Pinpoint the cell where the given text exists, returning its (X, Y) midpoint coordinate. 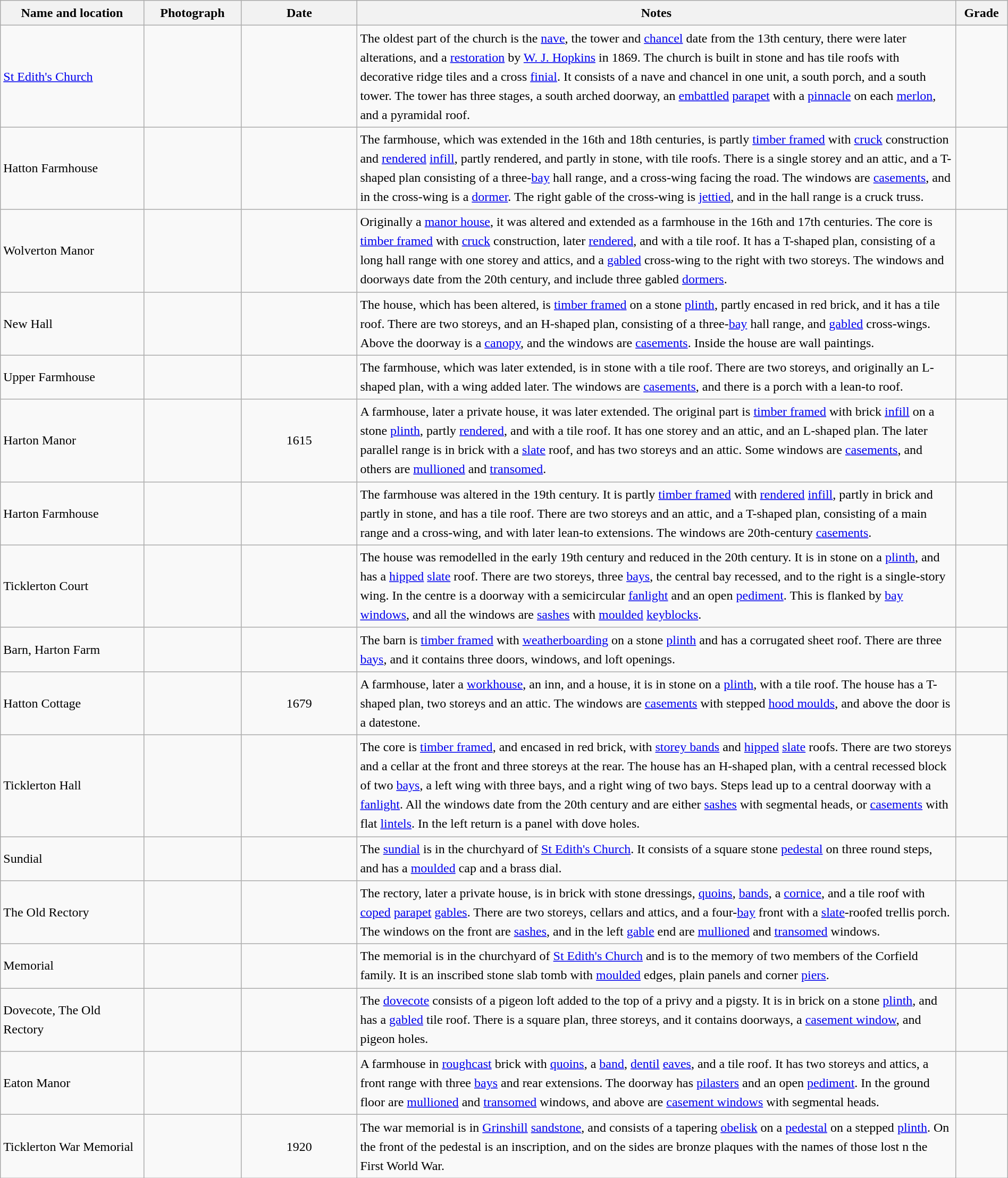
Hatton Cottage (72, 703)
Ticklerton War Memorial (72, 1146)
Hatton Farmhouse (72, 168)
Wolverton Manor (72, 251)
Notes (656, 13)
Name and location (72, 13)
1679 (299, 703)
1920 (299, 1146)
Dovecote, The Old Rectory (72, 1020)
Eaton Manor (72, 1083)
New Hall (72, 323)
St Edith's Church (72, 77)
Harton Manor (72, 440)
Date (299, 13)
The Old Rectory (72, 912)
Harton Farmhouse (72, 514)
Barn, Harton Farm (72, 650)
Memorial (72, 966)
Upper Farmhouse (72, 377)
Ticklerton Hall (72, 786)
Photograph (192, 13)
Grade (981, 13)
Ticklerton Court (72, 586)
1615 (299, 440)
Sundial (72, 859)
